Identify which cell holds the provided text, then report its [x, y] central coordinate. 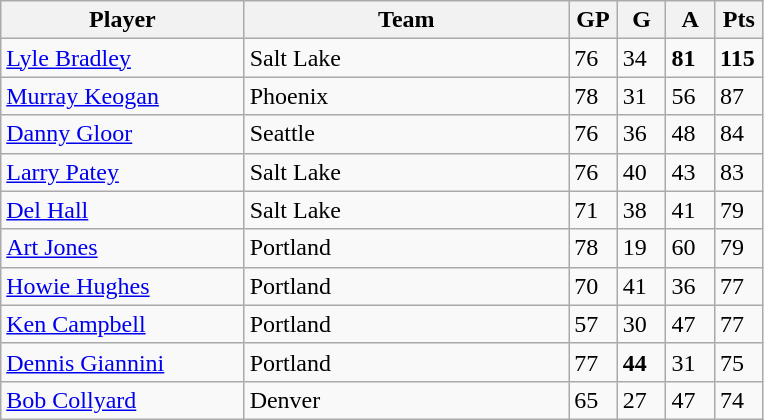
19 [642, 248]
84 [738, 134]
30 [642, 324]
Lyle Bradley [122, 58]
Larry Patey [122, 172]
Team [406, 20]
57 [594, 324]
83 [738, 172]
GP [594, 20]
Bob Collyard [122, 400]
38 [642, 210]
115 [738, 58]
G [642, 20]
40 [642, 172]
Dennis Giannini [122, 362]
56 [690, 96]
27 [642, 400]
Del Hall [122, 210]
Murray Keogan [122, 96]
Danny Gloor [122, 134]
60 [690, 248]
Phoenix [406, 96]
Ken Campbell [122, 324]
Denver [406, 400]
87 [738, 96]
Art Jones [122, 248]
A [690, 20]
65 [594, 400]
81 [690, 58]
70 [594, 286]
Pts [738, 20]
48 [690, 134]
Seattle [406, 134]
43 [690, 172]
34 [642, 58]
71 [594, 210]
74 [738, 400]
Player [122, 20]
Howie Hughes [122, 286]
75 [738, 362]
44 [642, 362]
